Extract the (X, Y) coordinate from the center of the cell holding the provided text.  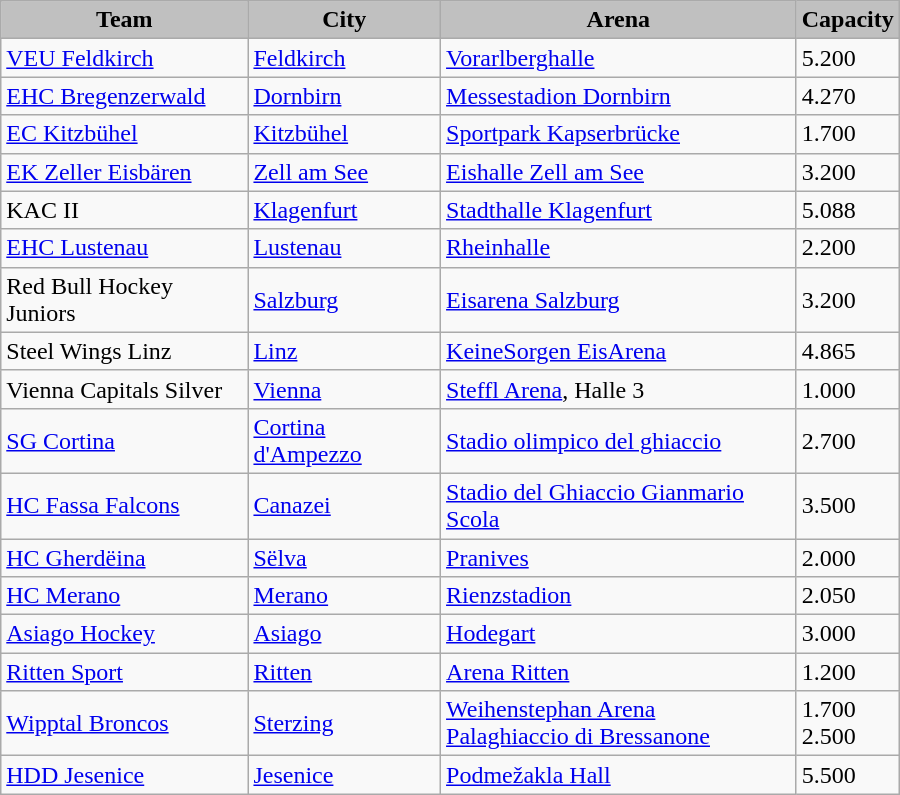
Asiago Hockey (124, 634)
1.200 (848, 672)
Cortina d'Ampezzo (344, 440)
KAC II (124, 210)
1.700 (848, 134)
Vienna Capitals Silver (124, 389)
EK Zeller Eisbären (124, 172)
2.000 (848, 557)
Rheinhalle (619, 248)
Ritten Sport (124, 672)
Capacity (848, 20)
Asiago (344, 634)
5.500 (848, 775)
Stadio olimpico del ghiaccio (619, 440)
Sterzing (344, 724)
4.270 (848, 96)
Pranives (619, 557)
Eishalle Zell am See (619, 172)
2.200 (848, 248)
5.088 (848, 210)
Vienna (344, 389)
Sëlva (344, 557)
City (344, 20)
Vorarlberghalle (619, 58)
Hodegart (619, 634)
Klagenfurt (344, 210)
EC Kitzbühel (124, 134)
Team (124, 20)
HC Fassa Falcons (124, 506)
HC Gherdëina (124, 557)
Stadio del Ghiaccio Gianmario Scola (619, 506)
4.865 (848, 351)
Canazei (344, 506)
Ritten (344, 672)
Merano (344, 596)
5.200 (848, 58)
EHC Bregenzerwald (124, 96)
Sportpark Kapserbrücke (619, 134)
1.7002.500 (848, 724)
Red Bull Hockey Juniors (124, 300)
1.000 (848, 389)
Dornbirn (344, 96)
2.050 (848, 596)
Eisarena Salzburg (619, 300)
Kitzbühel (344, 134)
3.000 (848, 634)
Steffl Arena, Halle 3 (619, 389)
Zell am See (344, 172)
SG Cortina (124, 440)
Stadthalle Klagenfurt (619, 210)
Feldkirch (344, 58)
KeineSorgen EisArena (619, 351)
Jesenice (344, 775)
Wipptal Broncos (124, 724)
Weihenstephan ArenaPalaghiaccio di Bressanone (619, 724)
Steel Wings Linz (124, 351)
3.500 (848, 506)
Podmežakla Hall (619, 775)
Lustenau (344, 248)
Salzburg (344, 300)
HDD Jesenice (124, 775)
VEU Feldkirch (124, 58)
Arena Ritten (619, 672)
Rienzstadion (619, 596)
HC Merano (124, 596)
Messestadion Dornbirn (619, 96)
Linz (344, 351)
Arena (619, 20)
EHC Lustenau (124, 248)
2.700 (848, 440)
